Provide the [X, Y] coordinate of the cell's center where the given text is located.  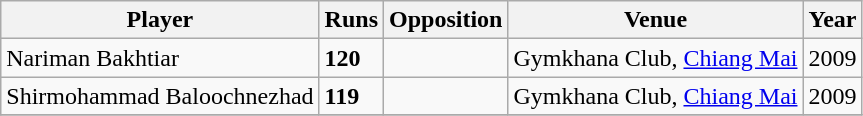
Runs [351, 20]
119 [351, 96]
Player [160, 20]
120 [351, 58]
Venue [656, 20]
Shirmohammad Baloochnezhad [160, 96]
Opposition [446, 20]
Nariman Bakhtiar [160, 58]
Year [832, 20]
